Extract the [x, y] coordinate from the center of the cell holding the provided text.  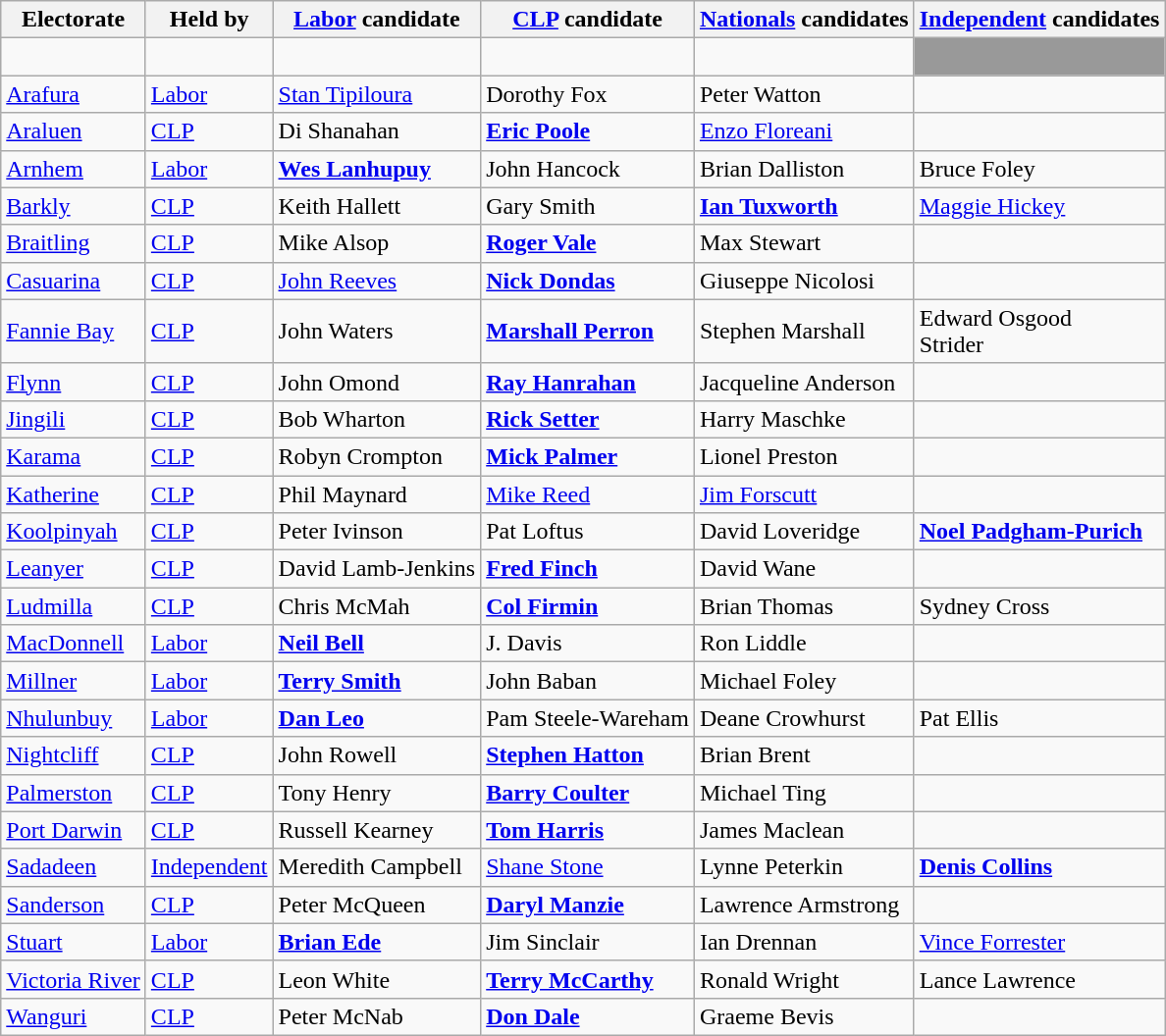
Fred Finch [588, 569]
Stan Tipiloura [377, 94]
J. Davis [588, 644]
Peter Ivinson [377, 532]
James Maclean [804, 830]
MacDonnell [74, 644]
Katherine [74, 493]
Meredith Campbell [377, 867]
Gary Smith [588, 206]
David Loveridge [804, 532]
Vince Forrester [1039, 942]
Michael Ting [804, 793]
Victoria River [74, 979]
Stephen Marshall [804, 332]
Shane Stone [588, 867]
Mike Alsop [377, 243]
Flynn [74, 382]
Sydney Cross [1039, 606]
Brian Ede [377, 942]
Ray Hanrahan [588, 382]
John Omond [377, 382]
Michael Foley [804, 681]
Araluen [74, 131]
Jingili [74, 419]
Graeme Bevis [804, 1016]
Eric Poole [588, 131]
Peter Watton [804, 94]
Daryl Manzie [588, 905]
Tony Henry [377, 793]
Neil Bell [377, 644]
Ludmilla [74, 606]
Bruce Foley [1039, 169]
Robyn Crompton [377, 456]
Enzo Floreani [804, 131]
Sadadeen [74, 867]
Pat Loftus [588, 532]
Lawrence Armstrong [804, 905]
Phil Maynard [377, 493]
Mick Palmer [588, 456]
Peter McQueen [377, 905]
Ron Liddle [804, 644]
David Wane [804, 569]
Nhulunbuy [74, 718]
Koolpinyah [74, 532]
Arafura [74, 94]
Terry Smith [377, 681]
Karama [74, 456]
Noel Padgham-Purich [1039, 532]
Harry Maschke [804, 419]
Ronald Wright [804, 979]
Jim Forscutt [804, 493]
Pam Steele-Wareham [588, 718]
Nick Dondas [588, 281]
Held by [209, 20]
Braitling [74, 243]
Brian Dalliston [804, 169]
Electorate [74, 20]
Independent [209, 867]
Brian Brent [804, 755]
Lance Lawrence [1039, 979]
Stephen Hatton [588, 755]
John Baban [588, 681]
Barry Coulter [588, 793]
Col Firmin [588, 606]
Giuseppe Nicolosi [804, 281]
Ian Tuxworth [804, 206]
Peter McNab [377, 1016]
Barkly [74, 206]
John Rowell [377, 755]
Brian Thomas [804, 606]
Jacqueline Anderson [804, 382]
Nightcliff [74, 755]
Tom Harris [588, 830]
Ian Drennan [804, 942]
CLP candidate [588, 20]
Dorothy Fox [588, 94]
David Lamb-Jenkins [377, 569]
Palmerston [74, 793]
Keith Hallett [377, 206]
Dan Leo [377, 718]
Wes Lanhupuy [377, 169]
Leanyer [74, 569]
Don Dale [588, 1016]
Wanguri [74, 1016]
Pat Ellis [1039, 718]
Rick Setter [588, 419]
Lionel Preston [804, 456]
Denis Collins [1039, 867]
Deane Crowhurst [804, 718]
John Waters [377, 332]
Casuarina [74, 281]
Roger Vale [588, 243]
Port Darwin [74, 830]
Terry McCarthy [588, 979]
Millner [74, 681]
Independent candidates [1039, 20]
Lynne Peterkin [804, 867]
Stuart [74, 942]
Fannie Bay [74, 332]
Sanderson [74, 905]
John Hancock [588, 169]
Labor candidate [377, 20]
Russell Kearney [377, 830]
John Reeves [377, 281]
Maggie Hickey [1039, 206]
Nationals candidates [804, 20]
Jim Sinclair [588, 942]
Di Shanahan [377, 131]
Mike Reed [588, 493]
Bob Wharton [377, 419]
Chris McMah [377, 606]
Leon White [377, 979]
Max Stewart [804, 243]
Arnhem [74, 169]
Marshall Perron [588, 332]
Edward Osgood Strider [1039, 332]
